Capture the cell that displays the provided text and extract its [X, Y] central coordinate. 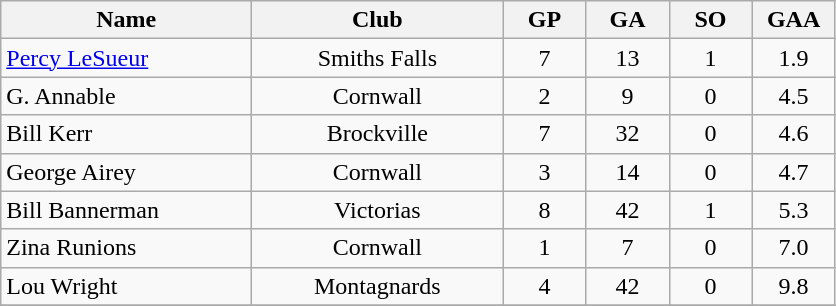
Smiths Falls [378, 58]
GAA [794, 20]
Zina Runions [126, 248]
Victorias [378, 210]
Montagnards [378, 286]
5.3 [794, 210]
GA [628, 20]
George Airey [126, 172]
4 [544, 286]
Name [126, 20]
9 [628, 96]
Brockville [378, 134]
Bill Kerr [126, 134]
Bill Bannerman [126, 210]
4.5 [794, 96]
G. Annable [126, 96]
8 [544, 210]
Percy LeSueur [126, 58]
4.6 [794, 134]
1.9 [794, 58]
3 [544, 172]
GP [544, 20]
32 [628, 134]
14 [628, 172]
9.8 [794, 286]
Lou Wright [126, 286]
Club [378, 20]
7.0 [794, 248]
SO [710, 20]
4.7 [794, 172]
13 [628, 58]
2 [544, 96]
